Search for the cell housing the specified text and yield its [X, Y] center coordinate. 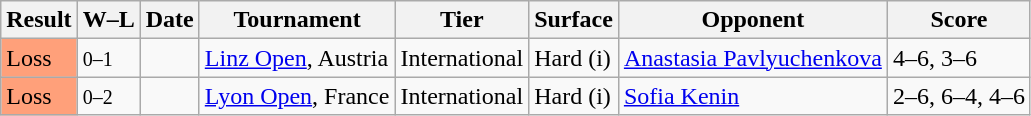
Date [170, 20]
4–6, 3–6 [958, 58]
Result [39, 20]
0–2 [108, 96]
Lyon Open, France [297, 96]
2–6, 6–4, 4–6 [958, 96]
Score [958, 20]
Opponent [752, 20]
Sofia Kenin [752, 96]
W–L [108, 20]
Linz Open, Austria [297, 58]
Tournament [297, 20]
Anastasia Pavlyuchenkova [752, 58]
0–1 [108, 58]
Surface [574, 20]
Tier [462, 20]
